Scan for the cell matching the given text and deliver its [x, y] coordinate at center. 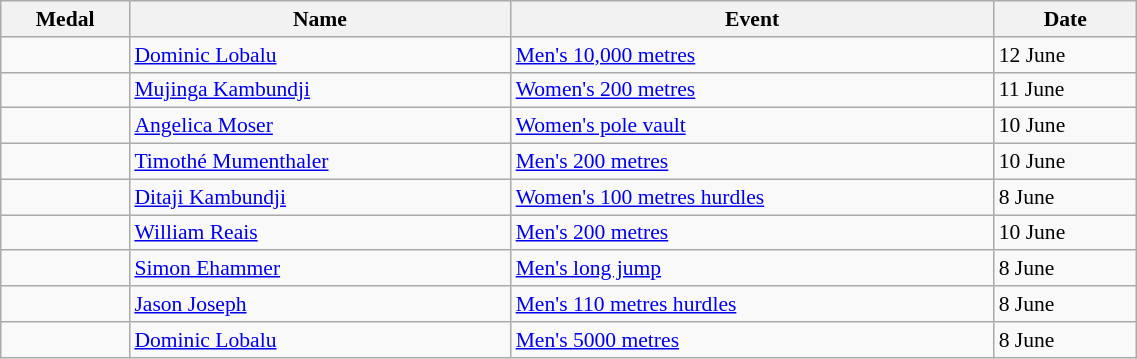
Women's pole vault [752, 126]
Medal [66, 19]
12 June [1066, 55]
Timothé Mumenthaler [320, 162]
Angelica Moser [320, 126]
Women's 100 metres hurdles [752, 197]
Date [1066, 19]
Women's 200 metres [752, 90]
Men's long jump [752, 269]
Men's 110 metres hurdles [752, 304]
Men's 10,000 metres [752, 55]
Ditaji Kambundji [320, 197]
William Reais [320, 233]
11 June [1066, 90]
Men's 5000 metres [752, 340]
Name [320, 19]
Jason Joseph [320, 304]
Event [752, 19]
Mujinga Kambundji [320, 90]
Simon Ehammer [320, 269]
